Extract the (x, y) coordinate from the center of the cell holding the provided text.  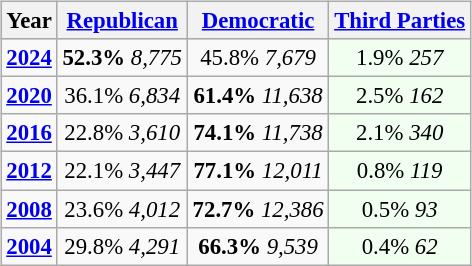
52.3% 8,775 (122, 58)
1.9% 257 (400, 58)
0.5% 93 (400, 209)
77.1% 12,011 (258, 171)
2020 (29, 96)
2.1% 340 (400, 133)
Third Parties (400, 21)
22.8% 3,610 (122, 133)
74.1% 11,738 (258, 133)
72.7% 12,386 (258, 209)
61.4% 11,638 (258, 96)
2008 (29, 209)
36.1% 6,834 (122, 96)
0.4% 62 (400, 246)
66.3% 9,539 (258, 246)
23.6% 4,012 (122, 209)
0.8% 119 (400, 171)
2004 (29, 246)
2016 (29, 133)
22.1% 3,447 (122, 171)
45.8% 7,679 (258, 58)
2024 (29, 58)
Republican (122, 21)
Year (29, 21)
Democratic (258, 21)
2012 (29, 171)
29.8% 4,291 (122, 246)
2.5% 162 (400, 96)
